Scan for the cell matching the given text and deliver its (x, y) coordinate at center. 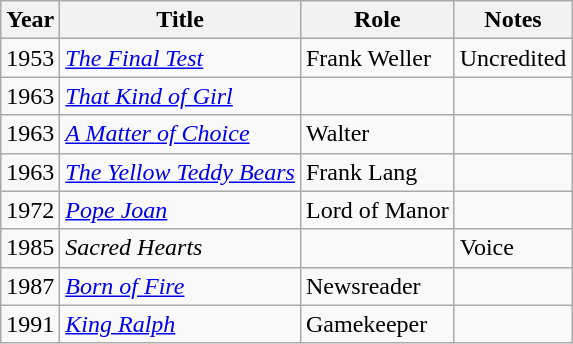
Newsreader (377, 286)
Frank Lang (377, 172)
Gamekeeper (377, 324)
A Matter of Choice (180, 134)
1985 (30, 248)
Sacred Hearts (180, 248)
King Ralph (180, 324)
1972 (30, 210)
Born of Fire (180, 286)
1987 (30, 286)
That Kind of Girl (180, 96)
The Yellow Teddy Bears (180, 172)
Pope Joan (180, 210)
1953 (30, 58)
Notes (513, 20)
Lord of Manor (377, 210)
Uncredited (513, 58)
1991 (30, 324)
Walter (377, 134)
Role (377, 20)
Year (30, 20)
Frank Weller (377, 58)
Title (180, 20)
The Final Test (180, 58)
Voice (513, 248)
